Search for the cell housing the specified text and yield its [X, Y] center coordinate. 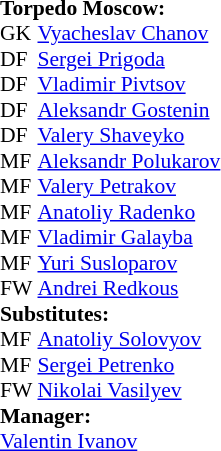
Nikolai Vasilyev [130, 391]
GK [19, 33]
Vladimir Pivtsov [130, 85]
Aleksandr Polukarov [130, 161]
Anatoliy Solovyov [130, 339]
Vladimir Galayba [130, 237]
Sergei Petrenko [130, 365]
Valery Petrakov [130, 187]
Valery Shaveyko [130, 135]
Andrei Redkous [130, 289]
Anatoliy Radenko [130, 212]
Vyacheslav Chanov [130, 33]
Substitutes: [110, 314]
Aleksandr Gostenin [130, 110]
Manager: [110, 416]
Sergei Prigoda [130, 59]
Yuri Susloparov [130, 263]
